Pinpoint the cell where the given text exists, returning its [x, y] midpoint coordinate. 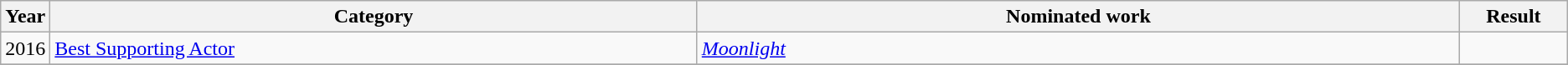
2016 [25, 48]
Nominated work [1078, 17]
Year [25, 17]
Best Supporting Actor [374, 48]
Moonlight [1078, 48]
Category [374, 17]
Result [1514, 17]
